Find where the given text appears and provide that cell's center as [X, Y] coordinate. 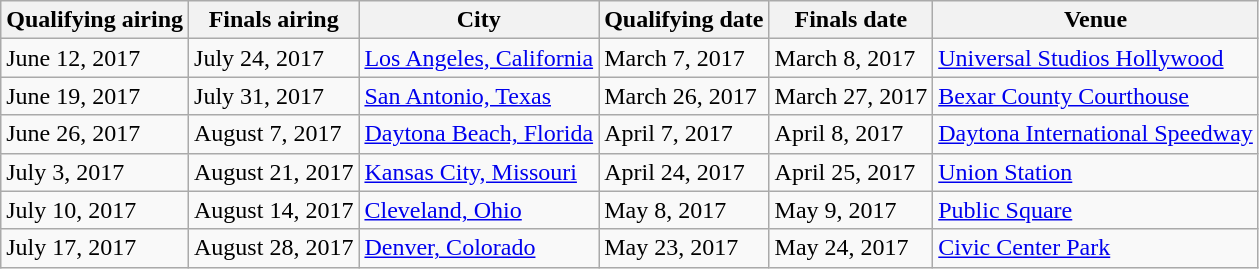
March 8, 2017 [851, 58]
June 12, 2017 [95, 58]
March 7, 2017 [684, 58]
April 8, 2017 [851, 134]
Union Station [1096, 172]
Kansas City, Missouri [479, 172]
July 31, 2017 [274, 96]
Los Angeles, California [479, 58]
June 26, 2017 [95, 134]
Bexar County Courthouse [1096, 96]
Public Square [1096, 210]
Finals date [851, 20]
August 28, 2017 [274, 248]
Civic Center Park [1096, 248]
July 17, 2017 [95, 248]
Cleveland, Ohio [479, 210]
Venue [1096, 20]
July 24, 2017 [274, 58]
August 14, 2017 [274, 210]
May 23, 2017 [684, 248]
Qualifying date [684, 20]
May 9, 2017 [851, 210]
March 27, 2017 [851, 96]
April 24, 2017 [684, 172]
August 7, 2017 [274, 134]
Daytona Beach, Florida [479, 134]
Finals airing [274, 20]
May 24, 2017 [851, 248]
March 26, 2017 [684, 96]
July 3, 2017 [95, 172]
Denver, Colorado [479, 248]
August 21, 2017 [274, 172]
May 8, 2017 [684, 210]
San Antonio, Texas [479, 96]
June 19, 2017 [95, 96]
Universal Studios Hollywood [1096, 58]
April 25, 2017 [851, 172]
April 7, 2017 [684, 134]
July 10, 2017 [95, 210]
Daytona International Speedway [1096, 134]
City [479, 20]
Qualifying airing [95, 20]
